Find where the given text appears and provide that cell's center as [X, Y] coordinate. 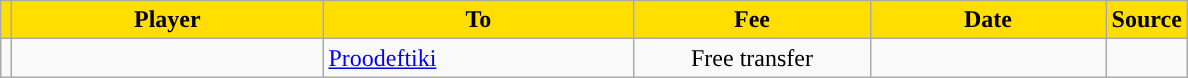
Fee [752, 20]
Player [168, 20]
Proodeftiki [478, 58]
Source [1146, 20]
Free transfer [752, 58]
To [478, 20]
Date [988, 20]
